For the text-containing cell, return its midpoint in (x, y) coordinate format. 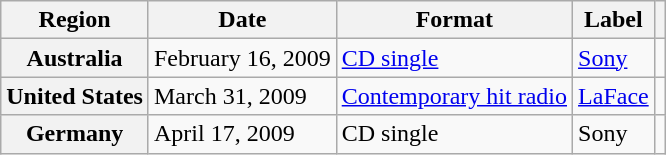
March 31, 2009 (242, 96)
Germany (75, 134)
April 17, 2009 (242, 134)
LaFace (614, 96)
Format (454, 20)
Contemporary hit radio (454, 96)
United States (75, 96)
Australia (75, 58)
Date (242, 20)
Label (614, 20)
February 16, 2009 (242, 58)
Region (75, 20)
